From the cell containing the given text, extract its center point as (x, y) coordinate. 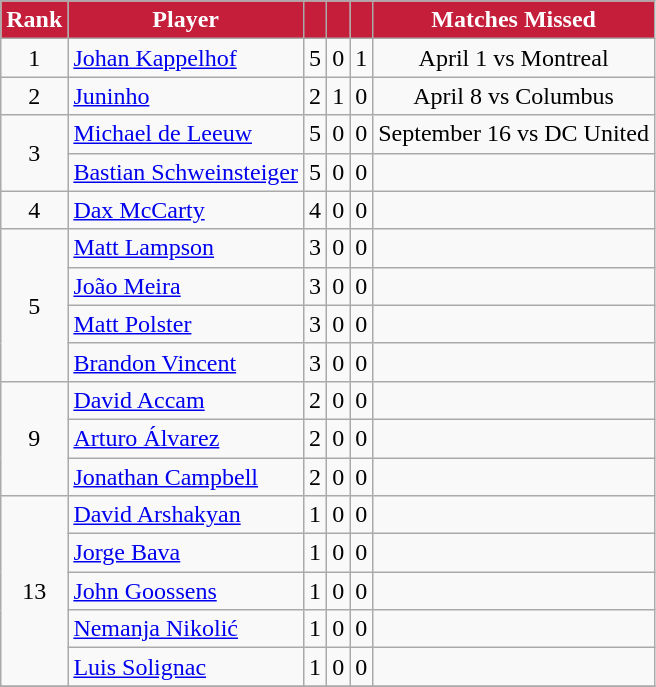
Brandon Vincent (186, 362)
Rank (34, 20)
13 (34, 591)
September 16 vs DC United (514, 134)
April 8 vs Columbus (514, 96)
David Arshakyan (186, 515)
Luis Solignac (186, 667)
Juninho (186, 96)
Bastian Schweinsteiger (186, 172)
Arturo Álvarez (186, 438)
Matches Missed (514, 20)
João Meira (186, 286)
Player (186, 20)
Jonathan Campbell (186, 477)
Dax McCarty (186, 210)
John Goossens (186, 591)
Matt Lampson (186, 248)
Michael de Leeuw (186, 134)
Nemanja Nikolić (186, 629)
April 1 vs Montreal (514, 58)
David Accam (186, 400)
9 (34, 438)
Matt Polster (186, 324)
Jorge Bava (186, 553)
Johan Kappelhof (186, 58)
